Search for the cell housing the specified text and yield its [x, y] center coordinate. 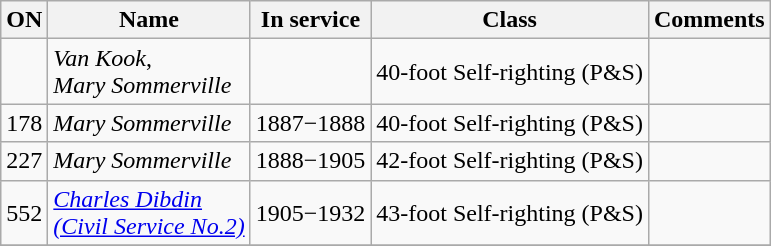
Van Kook,Mary Sommerville [149, 72]
227 [24, 161]
ON [24, 20]
178 [24, 123]
1905−1932 [310, 212]
1887−1888 [310, 123]
42-foot Self-righting (P&S) [510, 161]
43-foot Self-righting (P&S) [510, 212]
552 [24, 212]
Name [149, 20]
In service [310, 20]
Charles Dibdin(Civil Service No.2) [149, 212]
1888−1905 [310, 161]
Class [510, 20]
Comments [709, 20]
